Locate the cell with the specified text and output its [x, y] center coordinate. 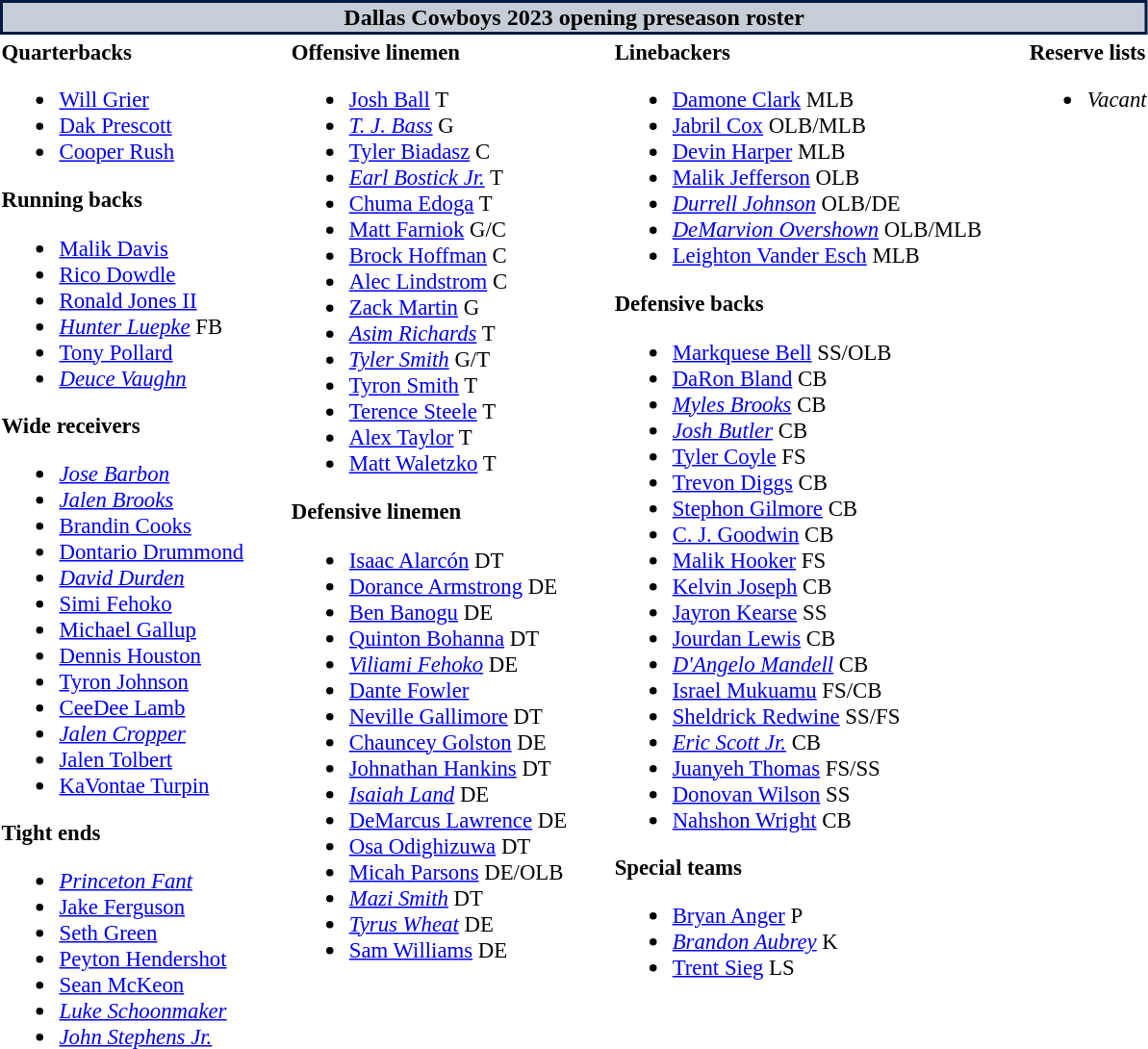
Dallas Cowboys 2023 opening preseason roster [574, 17]
